Scan for the cell matching the given text and deliver its [x, y] coordinate at center. 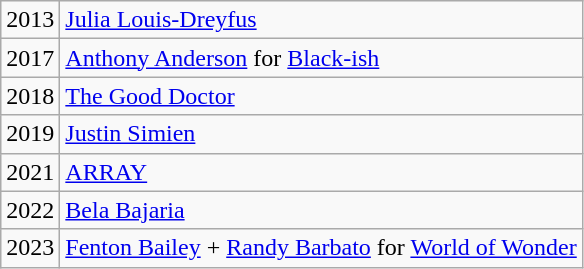
2013 [30, 20]
Justin Simien [321, 134]
2021 [30, 172]
Bela Bajaria [321, 210]
2018 [30, 96]
2022 [30, 210]
2017 [30, 58]
Anthony Anderson for Black-ish [321, 58]
ARRAY [321, 172]
Fenton Bailey + Randy Barbato for World of Wonder [321, 248]
Julia Louis-Dreyfus [321, 20]
The Good Doctor [321, 96]
2019 [30, 134]
2023 [30, 248]
